Return the (X, Y) coordinate for the center point of the cell that contains the specified text.  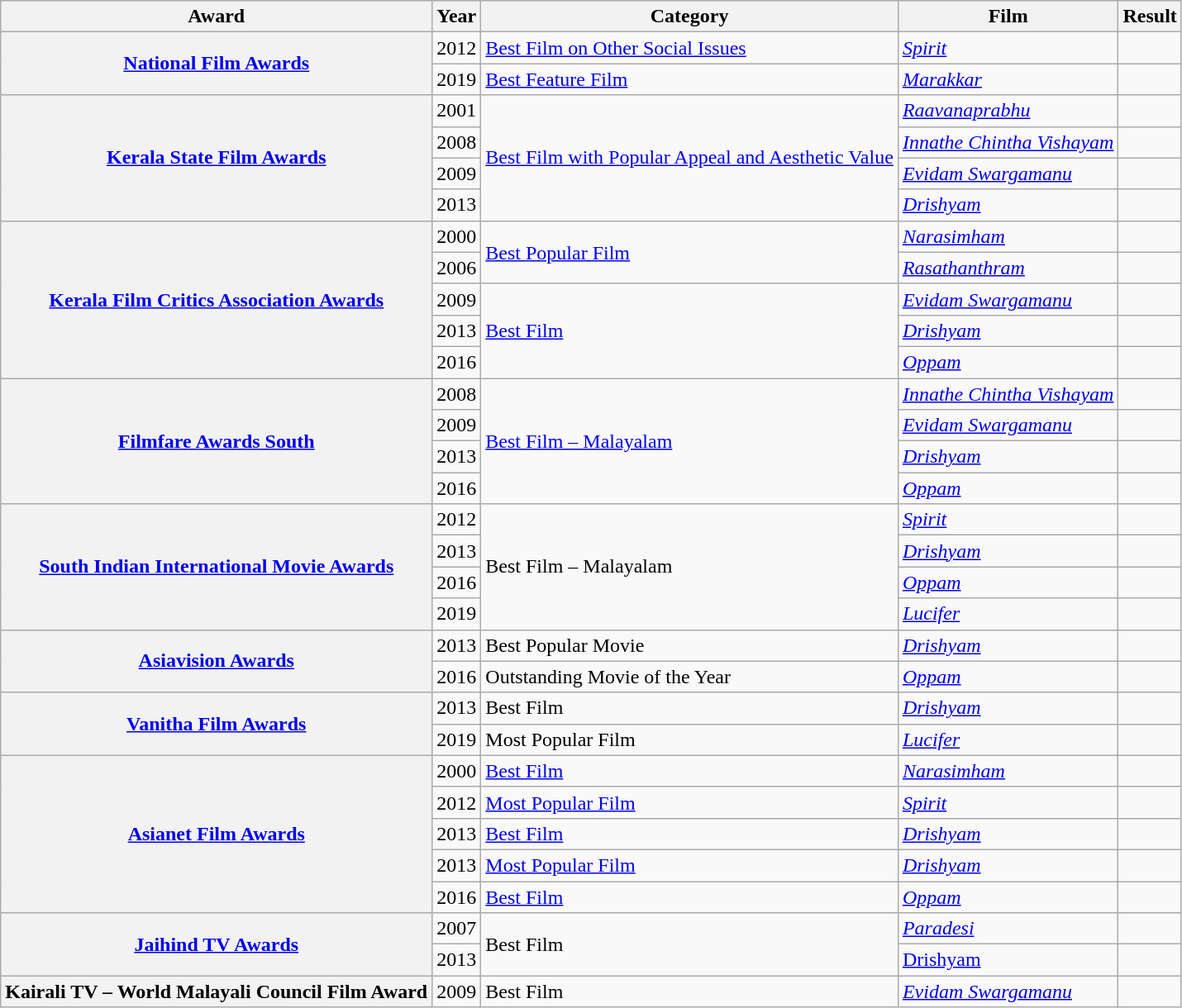
Best Popular Movie (689, 645)
Asianet Film Awards (217, 834)
National Film Awards (217, 64)
Jaihind TV Awards (217, 944)
Marakkar (1008, 79)
Best Film with Popular Appeal and Aesthetic Value (689, 158)
Kerala State Film Awards (217, 158)
Award (217, 17)
Kairali TV – World Malayali Council Film Award (217, 991)
Film (1008, 17)
2006 (456, 268)
2001 (456, 111)
Best Feature Film (689, 79)
Result (1150, 17)
Filmfare Awards South (217, 441)
Paradesi (1008, 929)
South Indian International Movie Awards (217, 567)
Asiavision Awards (217, 661)
Year (456, 17)
Outstanding Movie of the Year (689, 677)
Vanitha Film Awards (217, 724)
Rasathanthram (1008, 268)
Best Popular Film (689, 252)
Best Film on Other Social Issues (689, 48)
Raavanaprabhu (1008, 111)
2007 (456, 929)
Category (689, 17)
Kerala Film Critics Association Awards (217, 299)
